Return the (X, Y) coordinate for the center point of the cell that contains the specified text.  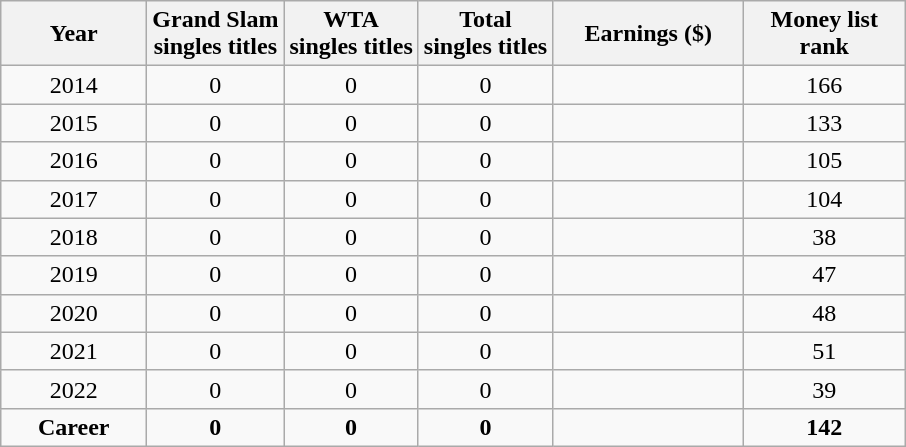
105 (824, 161)
51 (824, 351)
Year (74, 34)
2018 (74, 237)
Money list rank (824, 34)
WTA singles titles (351, 34)
142 (824, 427)
2017 (74, 199)
48 (824, 313)
166 (824, 85)
133 (824, 123)
Totalsingles titles (485, 34)
38 (824, 237)
2019 (74, 275)
39 (824, 389)
104 (824, 199)
2020 (74, 313)
2014 (74, 85)
2022 (74, 389)
Grand Slamsingles titles (216, 34)
2016 (74, 161)
Career (74, 427)
47 (824, 275)
Earnings ($) (648, 34)
2015 (74, 123)
2021 (74, 351)
